Return the [x, y] coordinate for the center point of the cell that contains the specified text.  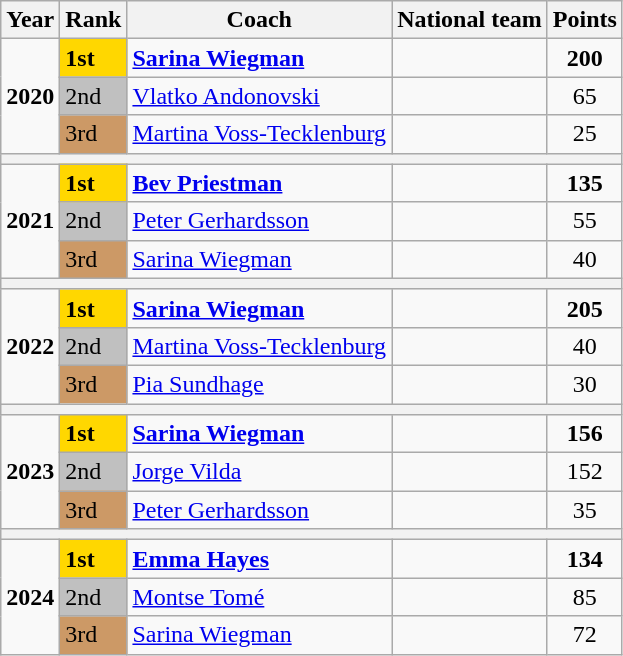
135 [584, 183]
2022 [30, 346]
85 [584, 597]
Rank [94, 20]
72 [584, 635]
25 [584, 134]
65 [584, 96]
30 [584, 384]
152 [584, 472]
National team [470, 20]
156 [584, 434]
Bev Priestman [260, 183]
134 [584, 559]
Points [584, 20]
Montse Tomé [260, 597]
2021 [30, 221]
200 [584, 58]
Pia Sundhage [260, 384]
2020 [30, 96]
Jorge Vilda [260, 472]
Coach [260, 20]
2024 [30, 597]
2023 [30, 472]
35 [584, 510]
Year [30, 20]
Vlatko Andonovski [260, 96]
55 [584, 221]
Emma Hayes [260, 559]
205 [584, 308]
